Find where the given text appears and provide that cell's center as [X, Y] coordinate. 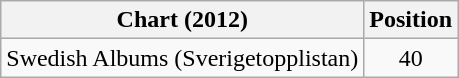
Chart (2012) [182, 20]
Swedish Albums (Sverigetopplistan) [182, 58]
Position [411, 20]
40 [411, 58]
